Locate the cell with the specified text and output its [X, Y] center coordinate. 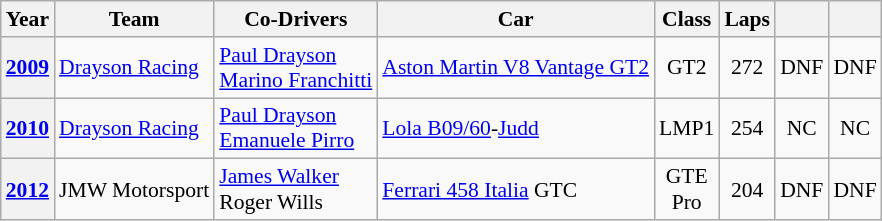
Team [134, 19]
Paul Drayson Marino Franchitti [296, 68]
LMP1 [686, 128]
2010 [28, 128]
Ferrari 458 Italia GTC [516, 190]
204 [747, 190]
Paul Drayson Emanuele Pirro [296, 128]
Aston Martin V8 Vantage GT2 [516, 68]
Car [516, 19]
2009 [28, 68]
Laps [747, 19]
Co-Drivers [296, 19]
2012 [28, 190]
GT2 [686, 68]
GTEPro [686, 190]
JMW Motorsport [134, 190]
Lola B09/60-Judd [516, 128]
254 [747, 128]
Class [686, 19]
James Walker Roger Wills [296, 190]
272 [747, 68]
Year [28, 19]
